Output the [x, y] coordinate of the center of the cell containing the given text.  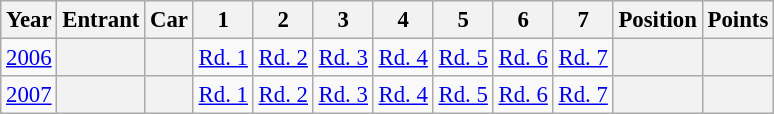
2006 [29, 58]
Points [738, 20]
2007 [29, 95]
4 [403, 20]
7 [583, 20]
6 [523, 20]
Car [170, 20]
3 [343, 20]
Entrant [101, 20]
5 [463, 20]
Position [658, 20]
1 [223, 20]
Year [29, 20]
2 [283, 20]
